Output the [x, y] coordinate of the center of the cell containing the given text.  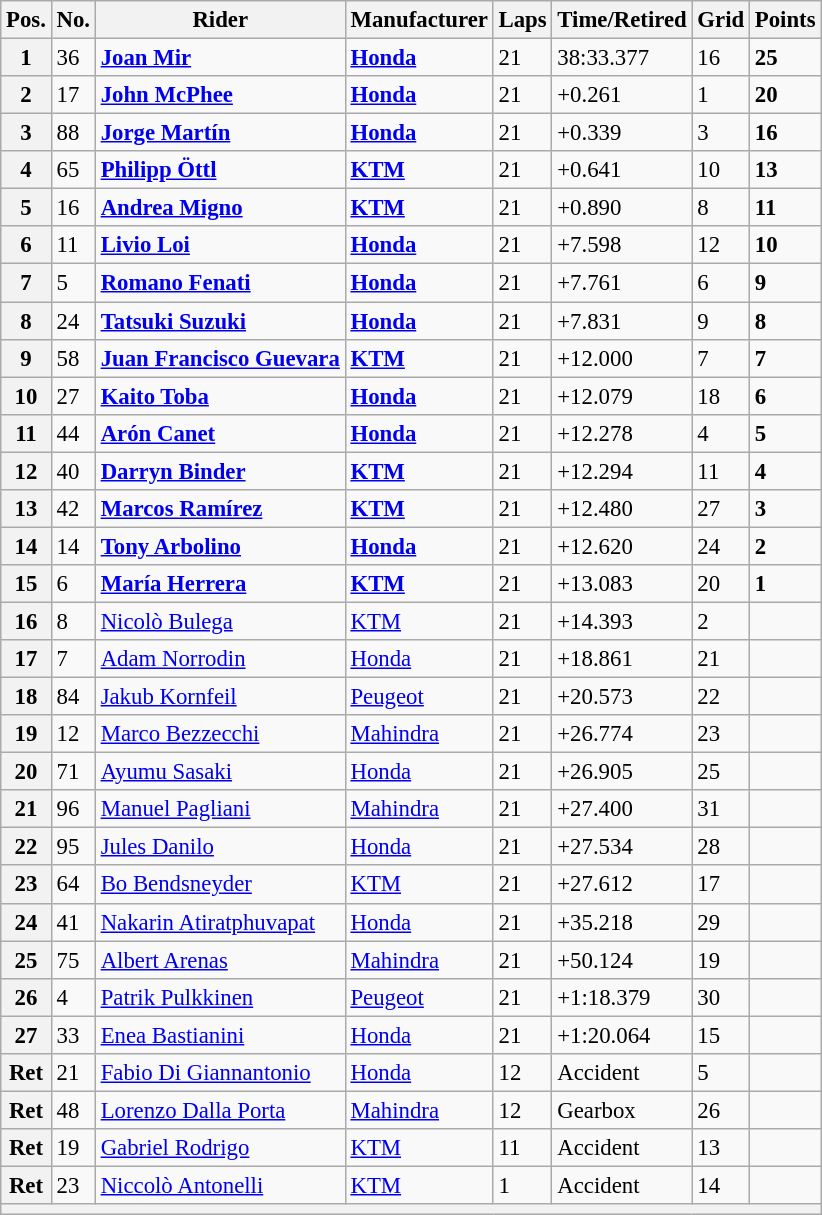
+12.079 [622, 396]
Adam Norrodin [220, 659]
84 [73, 697]
Time/Retired [622, 20]
+0.339 [622, 133]
+27.612 [622, 885]
88 [73, 133]
+7.598 [622, 245]
+0.641 [622, 170]
Laps [522, 20]
Darryn Binder [220, 471]
+1:18.379 [622, 997]
Nakarin Atiratphuvapat [220, 922]
71 [73, 772]
Romano Fenati [220, 283]
Patrik Pulkkinen [220, 997]
+26.774 [622, 734]
Andrea Migno [220, 208]
+26.905 [622, 772]
Juan Francisco Guevara [220, 358]
+14.393 [622, 621]
+0.261 [622, 95]
30 [720, 997]
64 [73, 885]
29 [720, 922]
+18.861 [622, 659]
+12.000 [622, 358]
44 [73, 433]
+12.620 [622, 546]
+12.480 [622, 509]
41 [73, 922]
Bo Bendsneyder [220, 885]
+7.761 [622, 283]
Manufacturer [419, 20]
Gabriel Rodrigo [220, 1148]
Tatsuki Suzuki [220, 321]
Fabio Di Giannantonio [220, 1073]
Arón Canet [220, 433]
Grid [720, 20]
Nicolò Bulega [220, 621]
42 [73, 509]
No. [73, 20]
Points [786, 20]
Gearbox [622, 1110]
48 [73, 1110]
Ayumu Sasaki [220, 772]
Kaito Toba [220, 396]
Albert Arenas [220, 960]
Enea Bastianini [220, 1035]
+0.890 [622, 208]
40 [73, 471]
65 [73, 170]
31 [720, 809]
Jakub Kornfeil [220, 697]
Rider [220, 20]
+13.083 [622, 584]
John McPhee [220, 95]
95 [73, 847]
Lorenzo Dalla Porta [220, 1110]
Tony Arbolino [220, 546]
Philipp Öttl [220, 170]
33 [73, 1035]
+27.400 [622, 809]
Jorge Martín [220, 133]
+27.534 [622, 847]
María Herrera [220, 584]
96 [73, 809]
36 [73, 58]
58 [73, 358]
+20.573 [622, 697]
Pos. [26, 20]
Manuel Pagliani [220, 809]
+1:20.064 [622, 1035]
Marcos Ramírez [220, 509]
Marco Bezzecchi [220, 734]
Jules Danilo [220, 847]
+35.218 [622, 922]
+12.294 [622, 471]
Niccolò Antonelli [220, 1185]
+50.124 [622, 960]
+12.278 [622, 433]
28 [720, 847]
+7.831 [622, 321]
Livio Loi [220, 245]
38:33.377 [622, 58]
Joan Mir [220, 58]
75 [73, 960]
